Search for the cell housing the specified text and yield its [x, y] center coordinate. 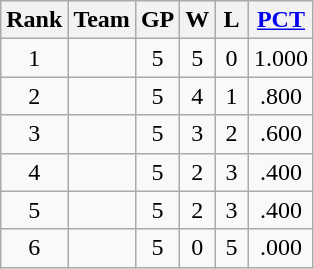
W [198, 20]
Team [102, 20]
6 [34, 248]
GP [157, 20]
PCT [280, 20]
.800 [280, 96]
L [232, 20]
.600 [280, 134]
1.000 [280, 58]
Rank [34, 20]
.000 [280, 248]
